Locate the cell with the specified text and output its (X, Y) center coordinate. 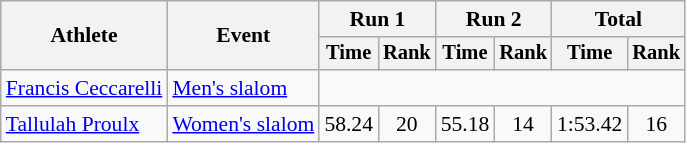
1:53.42 (590, 124)
Tallulah Proulx (84, 124)
55.18 (466, 124)
14 (523, 124)
Event (243, 36)
58.24 (348, 124)
20 (407, 124)
Run 2 (494, 19)
Run 1 (377, 19)
16 (656, 124)
Francis Ceccarelli (84, 88)
Men's slalom (243, 88)
Women's slalom (243, 124)
Athlete (84, 36)
Total (618, 19)
